Identify which cell holds the provided text, then report its [x, y] central coordinate. 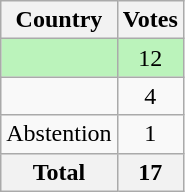
Total [59, 172]
Country [59, 20]
Abstention [59, 134]
17 [150, 172]
Votes [150, 20]
12 [150, 58]
4 [150, 96]
1 [150, 134]
